Extract the (x, y) coordinate from the center of the cell holding the provided text.  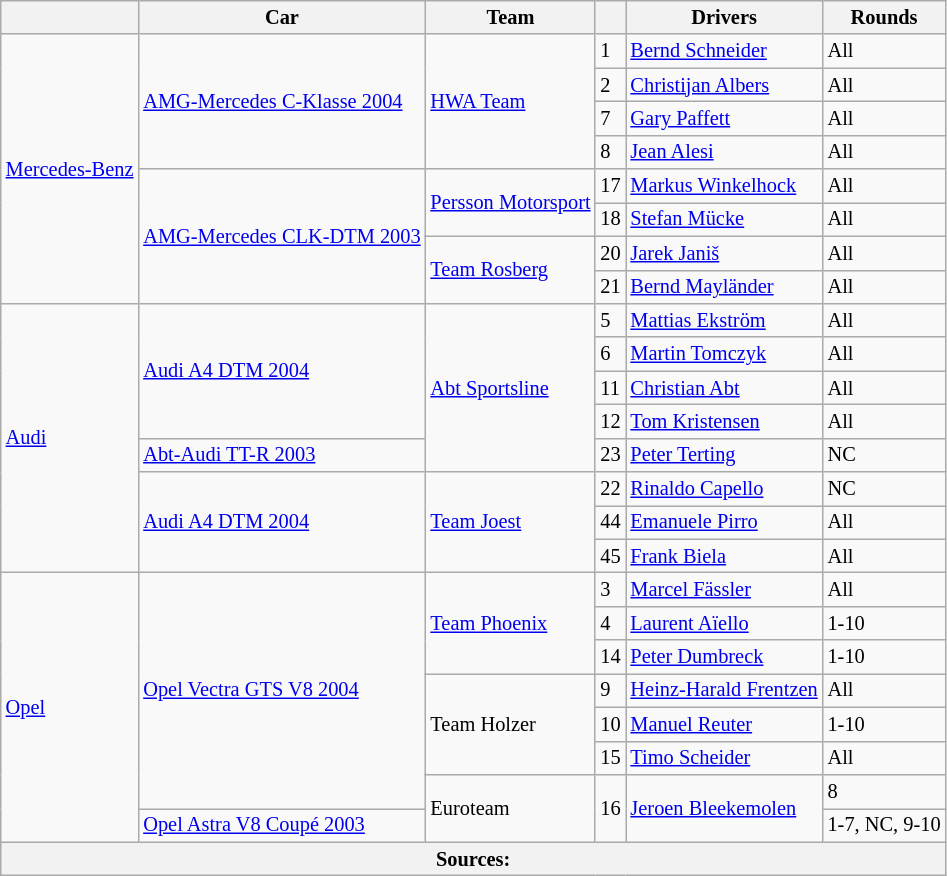
Persson Motorsport (511, 202)
Laurent Aïello (724, 623)
Gary Paffett (724, 118)
Team Holzer (511, 724)
Sources: (474, 859)
14 (610, 657)
Jarek Janiš (724, 253)
11 (610, 388)
Timo Scheider (724, 758)
Bernd Schneider (724, 51)
Car (282, 17)
Jeroen Bleekemolen (724, 808)
21 (610, 287)
Team Phoenix (511, 622)
Team Rosberg (511, 270)
Opel (70, 706)
12 (610, 421)
Markus Winkelhock (724, 186)
10 (610, 724)
Euroteam (511, 808)
Bernd Mayländer (724, 287)
18 (610, 219)
Mercedes-Benz (70, 168)
Team Joest (511, 522)
45 (610, 556)
9 (610, 690)
Martin Tomczyk (724, 354)
Frank Biela (724, 556)
1 (610, 51)
17 (610, 186)
23 (610, 455)
20 (610, 253)
Opel Astra V8 Coupé 2003 (282, 825)
Peter Terting (724, 455)
Emanuele Pirro (724, 522)
7 (610, 118)
4 (610, 623)
15 (610, 758)
2 (610, 85)
Manuel Reuter (724, 724)
HWA Team (511, 102)
AMG-Mercedes C-Klasse 2004 (282, 102)
Drivers (724, 17)
Stefan Mücke (724, 219)
Rounds (884, 17)
Abt Sportsline (511, 387)
3 (610, 589)
Abt-Audi TT-R 2003 (282, 455)
Heinz-Harald Frentzen (724, 690)
Christijan Albers (724, 85)
Tom Kristensen (724, 421)
Marcel Fässler (724, 589)
22 (610, 489)
Team (511, 17)
Opel Vectra GTS V8 2004 (282, 690)
6 (610, 354)
Jean Alesi (724, 152)
5 (610, 320)
1-7, NC, 9-10 (884, 825)
AMG-Mercedes CLK-DTM 2003 (282, 236)
16 (610, 808)
Audi (70, 438)
Mattias Ekström (724, 320)
Rinaldo Capello (724, 489)
Peter Dumbreck (724, 657)
Christian Abt (724, 388)
44 (610, 522)
